Detect which cell encompasses the target text, then output its [X, Y] center coordinate. 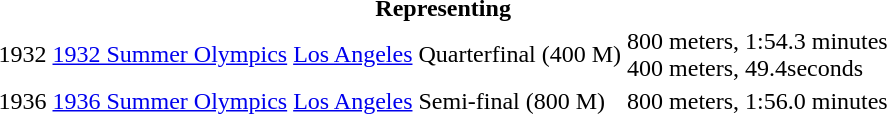
Los Angeles [353, 54]
Quarterfinal (400 M) [520, 54]
1932 Summer Olympics [170, 54]
